Capture the cell that displays the provided text and extract its [x, y] central coordinate. 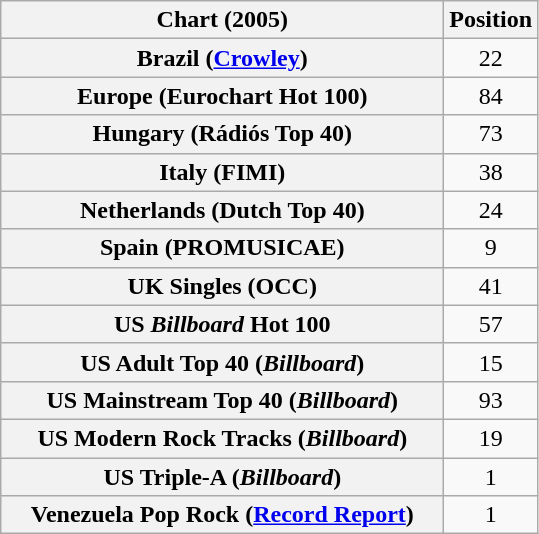
19 [491, 438]
15 [491, 362]
Hungary (Rádiós Top 40) [222, 134]
93 [491, 400]
57 [491, 324]
73 [491, 134]
41 [491, 286]
Europe (Eurochart Hot 100) [222, 96]
US Triple-A (Billboard) [222, 477]
22 [491, 58]
Brazil (Crowley) [222, 58]
Position [491, 20]
Venezuela Pop Rock (Record Report) [222, 515]
38 [491, 172]
US Billboard Hot 100 [222, 324]
US Adult Top 40 (Billboard) [222, 362]
Netherlands (Dutch Top 40) [222, 210]
9 [491, 248]
24 [491, 210]
UK Singles (OCC) [222, 286]
Spain (PROMUSICAE) [222, 248]
Chart (2005) [222, 20]
US Mainstream Top 40 (Billboard) [222, 400]
Italy (FIMI) [222, 172]
84 [491, 96]
US Modern Rock Tracks (Billboard) [222, 438]
